Return [x, y] of the center of cell containing provided text 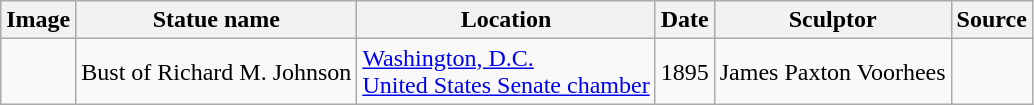
Bust of Richard M. Johnson [216, 72]
Statue name [216, 20]
Source [992, 20]
1895 [684, 72]
Location [506, 20]
Washington, D.C.United States Senate chamber [506, 72]
James Paxton Voorhees [832, 72]
Image [38, 20]
Sculptor [832, 20]
Date [684, 20]
